Detect which cell encompasses the target text, then output its (x, y) center coordinate. 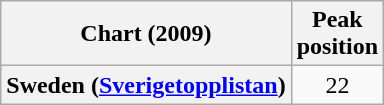
Peakposition (337, 34)
Sweden (Sverigetopplistan) (146, 85)
22 (337, 85)
Chart (2009) (146, 34)
